Output the [x, y] coordinate of the center of the cell containing the given text.  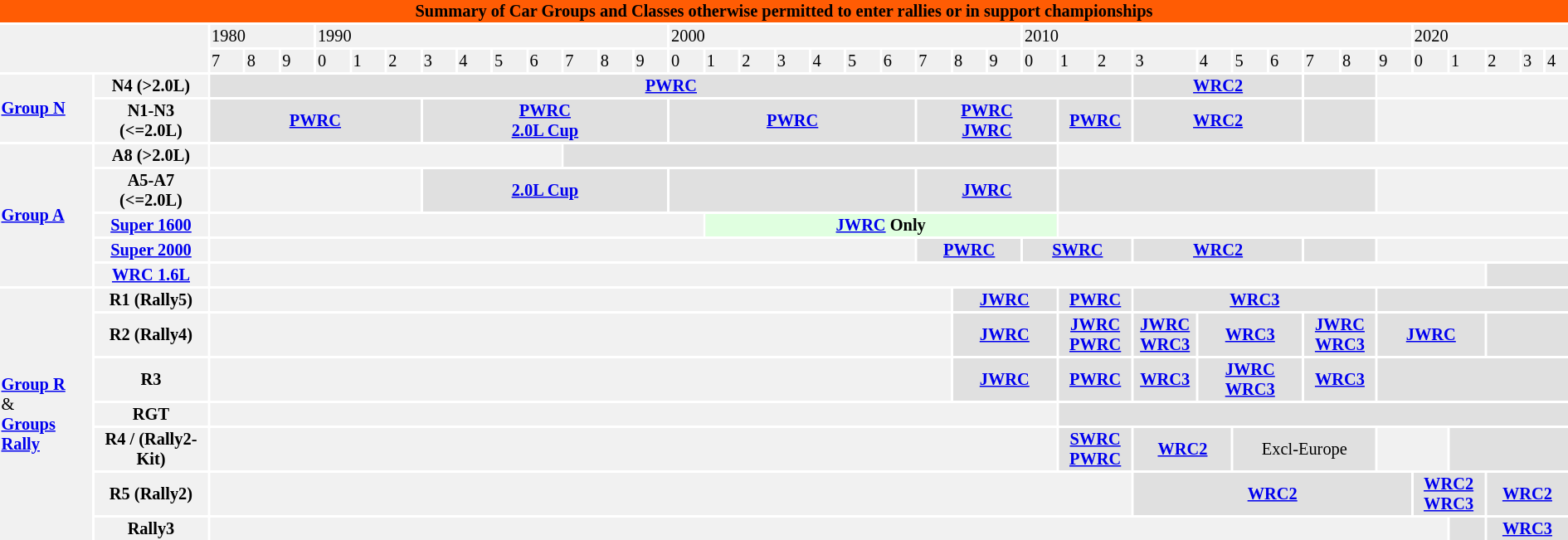
Super 1600 [151, 226]
R3 [151, 380]
2010 [1218, 36]
R5 (Rally2) [151, 494]
JWRCPWRC [1095, 335]
PWRCJWRC [987, 121]
A8 (>2.0L) [151, 156]
R1 (Rally5) [151, 300]
A5-A7 (<=2.0L) [151, 191]
Group N [46, 108]
Group R&Groups Rally [46, 415]
2000 [846, 36]
WRC2WRC3 [1449, 494]
Group A [46, 216]
R4 / (Rally2-Kit) [151, 450]
Summary of Car Groups and Classes otherwise permitted to enter rallies or in support championships [784, 12]
PWRC2.0L Cup [544, 121]
2.0L Cup [544, 191]
SWRC [1078, 251]
Super 2000 [151, 251]
JWRC Only [881, 226]
Excl-Europe [1304, 450]
2020 [1490, 36]
R2 (Rally4) [151, 335]
N1-N3 (<=2.0L) [151, 121]
N4 (>2.0L) [151, 86]
WRC 1.6L [151, 275]
RGT [151, 415]
1990 [491, 36]
SWRCPWRC [1095, 450]
1980 [262, 36]
Rally3 [151, 529]
